Search for the cell housing the specified text and yield its (X, Y) center coordinate. 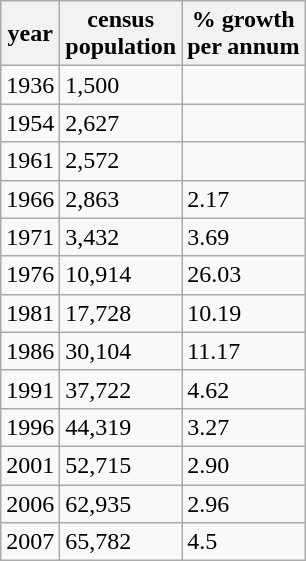
2001 (30, 465)
37,722 (121, 389)
1986 (30, 351)
2006 (30, 503)
44,319 (121, 427)
year (30, 34)
1966 (30, 199)
1961 (30, 161)
% growthper annum (244, 34)
10.19 (244, 313)
1976 (30, 275)
2.90 (244, 465)
65,782 (121, 542)
2.96 (244, 503)
1996 (30, 427)
2,627 (121, 123)
3.27 (244, 427)
52,715 (121, 465)
2,572 (121, 161)
1,500 (121, 85)
62,935 (121, 503)
4.5 (244, 542)
10,914 (121, 275)
1954 (30, 123)
1991 (30, 389)
4.62 (244, 389)
11.17 (244, 351)
30,104 (121, 351)
1981 (30, 313)
3,432 (121, 237)
17,728 (121, 313)
2,863 (121, 199)
2.17 (244, 199)
2007 (30, 542)
censuspopulation (121, 34)
26.03 (244, 275)
3.69 (244, 237)
1936 (30, 85)
1971 (30, 237)
